Identify which cell holds the provided text, then report its (x, y) central coordinate. 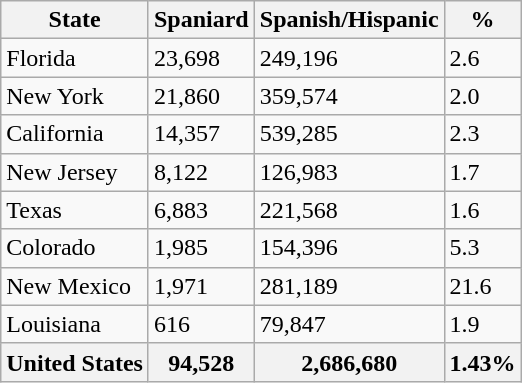
1,985 (201, 248)
94,528 (201, 362)
1.9 (482, 324)
New Mexico (75, 286)
21,860 (201, 96)
249,196 (349, 58)
539,285 (349, 134)
2.6 (482, 58)
1.43% (482, 362)
23,698 (201, 58)
1,971 (201, 286)
21.6 (482, 286)
5.3 (482, 248)
221,568 (349, 210)
Texas (75, 210)
New York (75, 96)
Louisiana (75, 324)
359,574 (349, 96)
Spanish/Hispanic (349, 20)
United States (75, 362)
% (482, 20)
State (75, 20)
1.6 (482, 210)
Florida (75, 58)
2,686,680 (349, 362)
14,357 (201, 134)
8,122 (201, 172)
616 (201, 324)
Spaniard (201, 20)
154,396 (349, 248)
281,189 (349, 286)
79,847 (349, 324)
2.3 (482, 134)
6,883 (201, 210)
Colorado (75, 248)
1.7 (482, 172)
California (75, 134)
2.0 (482, 96)
126,983 (349, 172)
New Jersey (75, 172)
